Extract the [X, Y] coordinate from the center of the cell holding the provided text.  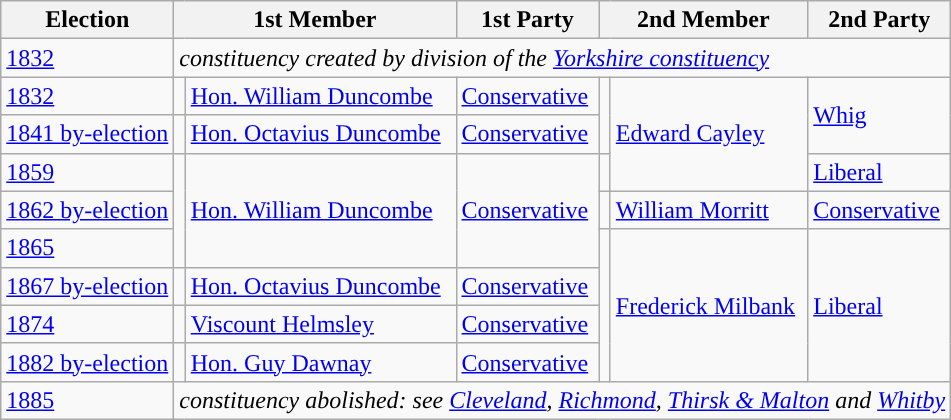
1st Member [315, 20]
William Morritt [708, 210]
Election [88, 20]
Edward Cayley [708, 134]
constituency created by division of the Yorkshire constituency [562, 58]
1874 [88, 324]
1862 by-election [88, 210]
Frederick Milbank [708, 305]
1882 by-election [88, 362]
1841 by-election [88, 134]
1st Party [528, 20]
Viscount Helmsley [320, 324]
1867 by-election [88, 286]
constituency abolished: see Cleveland, Richmond, Thirsk & Malton and Whitby [562, 400]
1859 [88, 172]
Hon. Guy Dawnay [320, 362]
2nd Member [704, 20]
1865 [88, 248]
Whig [880, 115]
2nd Party [880, 20]
1885 [88, 400]
